Detect which cell encompasses the target text, then output its [X, Y] center coordinate. 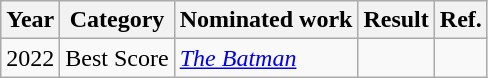
Best Score [117, 58]
Year [30, 20]
2022 [30, 58]
Category [117, 20]
The Batman [266, 58]
Result [396, 20]
Nominated work [266, 20]
Ref. [460, 20]
